Locate the cell with the specified text and output its [x, y] center coordinate. 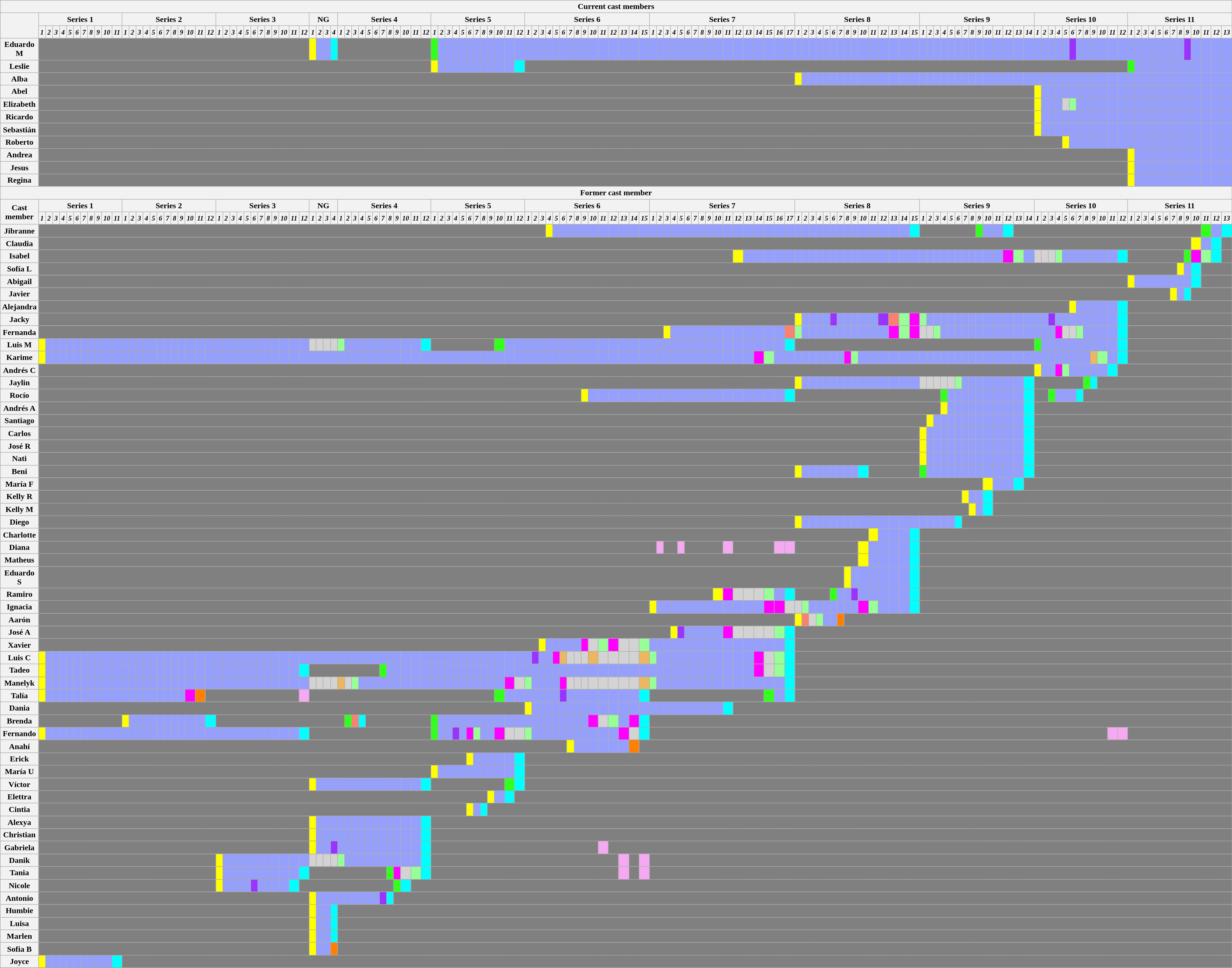
Isabel [19, 256]
Tania [19, 873]
Luisa [19, 923]
Marlen [19, 936]
José R [19, 446]
Sebastián [19, 129]
Antonio [19, 898]
Karime [19, 357]
Charlotte [19, 535]
Abigail [19, 281]
Manelyk [19, 683]
Erick [19, 759]
Ignacia [19, 607]
Luis M [19, 345]
Diana [19, 547]
Elettra [19, 797]
María F [19, 484]
Christian [19, 835]
Kelly R [19, 497]
Elizabeth [19, 104]
Jesus [19, 167]
Current cast members [616, 7]
Nati [19, 459]
Alba [19, 79]
Carlos [19, 433]
Jaylin [19, 383]
Sofía L [19, 269]
Andrés C [19, 370]
Aarón [19, 620]
Diego [19, 522]
Talía [19, 696]
Gabriela [19, 848]
Cintia [19, 810]
Dania [19, 708]
Fernanda [19, 332]
Jibranne [19, 231]
Rocío [19, 396]
Sofia B [19, 949]
Santiago [19, 421]
José A [19, 632]
Leslie [19, 66]
Beni [19, 471]
Luis C [19, 658]
Eduardo M [19, 49]
Alejandra [19, 307]
Anahí [19, 746]
Humbie [19, 911]
Danik [19, 860]
Matheus [19, 560]
Joyce [19, 961]
Javier [19, 294]
Tadeo [19, 670]
Xavier [19, 645]
Kelly M [19, 509]
Nicole [19, 886]
Brenda [19, 721]
Claudia [19, 243]
Abel [19, 91]
Regina [19, 180]
Eduardo S [19, 577]
Fernando [19, 733]
Former cast member [616, 193]
Andrea [19, 155]
Cast member [19, 212]
Ricardo [19, 117]
Andrés A [19, 408]
Alexya [19, 822]
Jacky [19, 319]
Roberto [19, 142]
Víctor [19, 784]
Ramiro [19, 594]
María U [19, 771]
